Determine the (X, Y) coordinate at the center of the cell enclosing the given text.  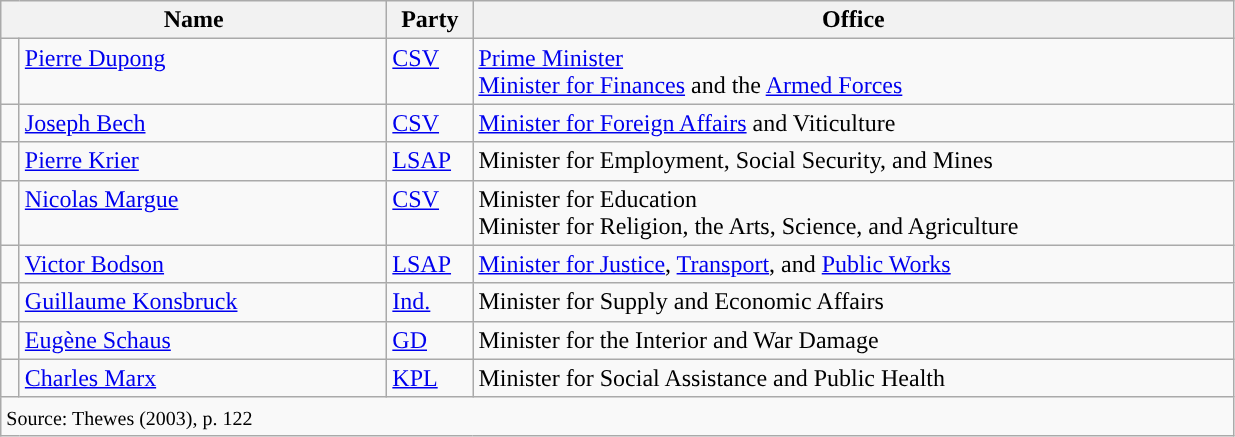
Minister for Foreign Affairs and Viticulture (854, 123)
Minister for Supply and Economic Affairs (854, 302)
Joseph Bech (203, 123)
Charles Marx (203, 378)
Office (854, 20)
Pierre Krier (203, 161)
Minister for Justice, Transport, and Public Works (854, 264)
Minister for Social Assistance and Public Health (854, 378)
Eugène Schaus (203, 340)
Guillaume Konsbruck (203, 302)
Name (194, 20)
Victor Bodson (203, 264)
GD (430, 340)
Minister for the Interior and War Damage (854, 340)
Minister for Employment, Social Security, and Mines (854, 161)
Nicolas Margue (203, 212)
KPL (430, 378)
Pierre Dupong (203, 72)
Source: Thewes (2003), p. 122 (618, 416)
Ind. (430, 302)
Minister for Education Minister for Religion, the Arts, Science, and Agriculture (854, 212)
Party (430, 20)
Prime Minister Minister for Finances and the Armed Forces (854, 72)
